Detect which cell encompasses the target text, then output its [X, Y] center coordinate. 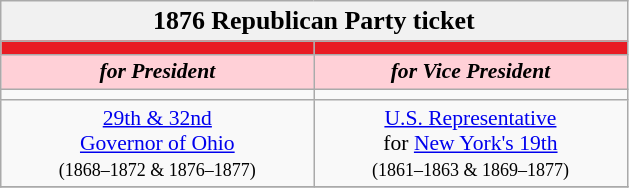
1876 Republican Party ticket [314, 21]
29th & 32ndGovernor of Ohio(1868–1872 & 1876–1877) [158, 144]
U.S. Representativefor New York's 19th(1861–1863 & 1869–1877) [470, 144]
for Vice President [470, 72]
for President [158, 72]
